Detect which cell encompasses the target text, then output its [x, y] center coordinate. 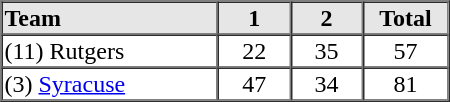
1 [254, 18]
47 [254, 84]
(11) Rutgers [110, 50]
2 [326, 18]
57 [405, 50]
34 [326, 84]
(3) Syracuse [110, 84]
Total [405, 18]
81 [405, 84]
Team [110, 18]
22 [254, 50]
35 [326, 50]
